Return [X, Y] of the center of cell containing provided text 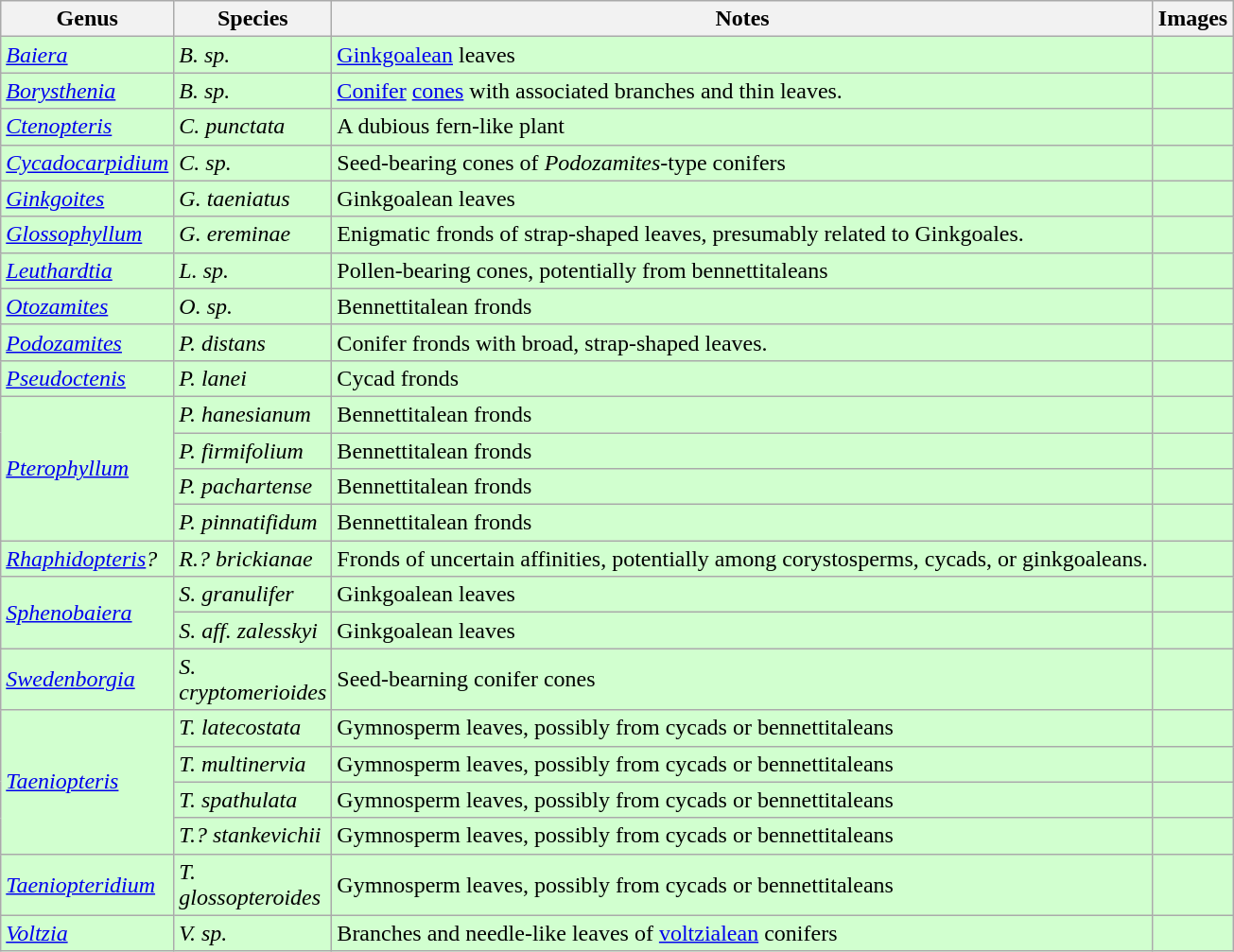
C. punctata [253, 127]
S. granulifer [253, 595]
S. cryptomerioides [253, 679]
Ginkgoites [87, 199]
V. sp. [253, 933]
Conifer fronds with broad, strap-shaped leaves. [742, 342]
Seed-bearning conifer cones [742, 679]
Otozamites [87, 306]
Conifer cones with associated branches and thin leaves. [742, 91]
Leuthardtia [87, 270]
Enigmatic fronds of strap-shaped leaves, presumably related to Ginkgoales. [742, 234]
Ctenopteris [87, 127]
Species [253, 19]
Podozamites [87, 342]
Cycadocarpidium [87, 163]
L. sp. [253, 270]
T.? stankevichii [253, 836]
S. aff. zalesskyi [253, 631]
T. glossopteroides [253, 885]
A dubious fern-like plant [742, 127]
P. firmifolium [253, 451]
P. lanei [253, 378]
C. sp. [253, 163]
P. hanesianum [253, 414]
Cycad fronds [742, 378]
T. spathulata [253, 800]
P. pinnatifidum [253, 523]
Swedenborgia [87, 679]
Pollen-bearing cones, potentially from bennettitaleans [742, 270]
Seed-bearing cones of Podozamites-type conifers [742, 163]
Branches and needle-like leaves of voltzialean conifers [742, 933]
G. taeniatus [253, 199]
G. ereminae [253, 234]
Fronds of uncertain affinities, potentially among corystosperms, cycads, or ginkgoaleans. [742, 559]
T. latecostata [253, 728]
Genus [87, 19]
Glossophyllum [87, 234]
P. pachartense [253, 487]
Images [1192, 19]
Baiera [87, 55]
Pterophyllum [87, 468]
Sphenobaiera [87, 613]
T. multinervia [253, 764]
Taeniopteridium [87, 885]
Notes [742, 19]
R.? brickianae [253, 559]
P. distans [253, 342]
Rhaphidopteris? [87, 559]
O. sp. [253, 306]
Borysthenia [87, 91]
Voltzia [87, 933]
Pseudoctenis [87, 378]
Taeniopteris [87, 782]
